Return (x, y) of the center of cell containing provided text 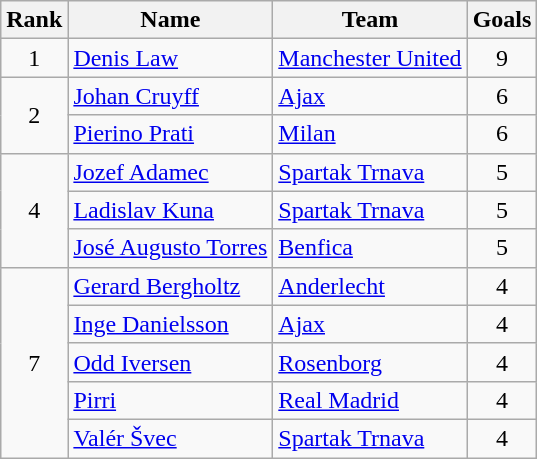
Anderlecht (370, 286)
Pierino Prati (170, 134)
Pirri (170, 400)
Rank (34, 20)
Benfica (370, 248)
Jozef Adamec (170, 172)
1 (34, 58)
Goals (502, 20)
Odd Iversen (170, 362)
Rosenborg (370, 362)
José Augusto Torres (170, 248)
2 (34, 115)
Real Madrid (370, 400)
9 (502, 58)
Name (170, 20)
Inge Danielsson (170, 324)
7 (34, 362)
Gerard Bergholtz (170, 286)
Ladislav Kuna (170, 210)
Manchester United (370, 58)
Denis Law (170, 58)
Valér Švec (170, 438)
Team (370, 20)
Milan (370, 134)
Johan Cruyff (170, 96)
